Return [X, Y] of the center of cell containing provided text 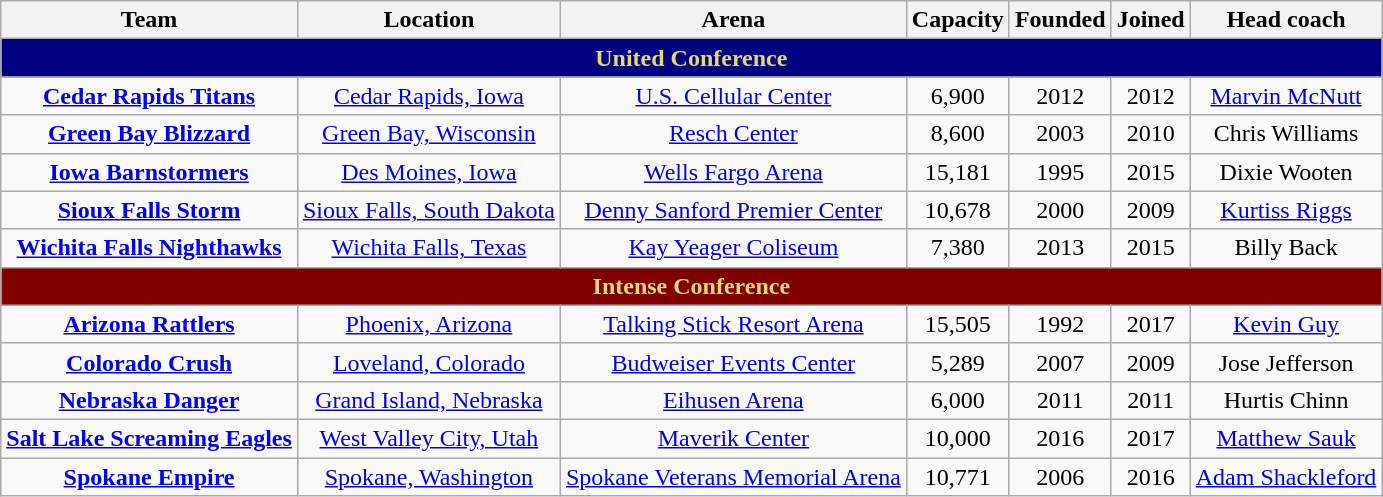
Salt Lake Screaming Eagles [150, 438]
Des Moines, Iowa [428, 172]
10,000 [958, 438]
Sioux Falls, South Dakota [428, 210]
Hurtis Chinn [1286, 400]
2013 [1060, 248]
Capacity [958, 20]
Colorado Crush [150, 362]
10,678 [958, 210]
6,000 [958, 400]
Adam Shackleford [1286, 477]
Maverik Center [733, 438]
7,380 [958, 248]
Spokane, Washington [428, 477]
Wichita Falls, Texas [428, 248]
Green Bay Blizzard [150, 134]
Joined [1150, 20]
Denny Sanford Premier Center [733, 210]
6,900 [958, 96]
Matthew Sauk [1286, 438]
West Valley City, Utah [428, 438]
Green Bay, Wisconsin [428, 134]
2007 [1060, 362]
8,600 [958, 134]
1995 [1060, 172]
Wells Fargo Arena [733, 172]
Loveland, Colorado [428, 362]
Arizona Rattlers [150, 324]
Location [428, 20]
Spokane Empire [150, 477]
Dixie Wooten [1286, 172]
Kay Yeager Coliseum [733, 248]
Founded [1060, 20]
Wichita Falls Nighthawks [150, 248]
Jose Jefferson [1286, 362]
10,771 [958, 477]
15,181 [958, 172]
Cedar Rapids Titans [150, 96]
5,289 [958, 362]
Kurtiss Riggs [1286, 210]
Chris Williams [1286, 134]
U.S. Cellular Center [733, 96]
Grand Island, Nebraska [428, 400]
Arena [733, 20]
Team [150, 20]
Spokane Veterans Memorial Arena [733, 477]
Iowa Barnstormers [150, 172]
Phoenix, Arizona [428, 324]
United Conference [692, 58]
Sioux Falls Storm [150, 210]
Billy Back [1286, 248]
Eihusen Arena [733, 400]
Cedar Rapids, Iowa [428, 96]
Head coach [1286, 20]
Intense Conference [692, 286]
2010 [1150, 134]
Kevin Guy [1286, 324]
2003 [1060, 134]
1992 [1060, 324]
Nebraska Danger [150, 400]
Marvin McNutt [1286, 96]
Resch Center [733, 134]
2006 [1060, 477]
15,505 [958, 324]
Budweiser Events Center [733, 362]
2000 [1060, 210]
Talking Stick Resort Arena [733, 324]
